Return [X, Y] of the center of cell containing provided text 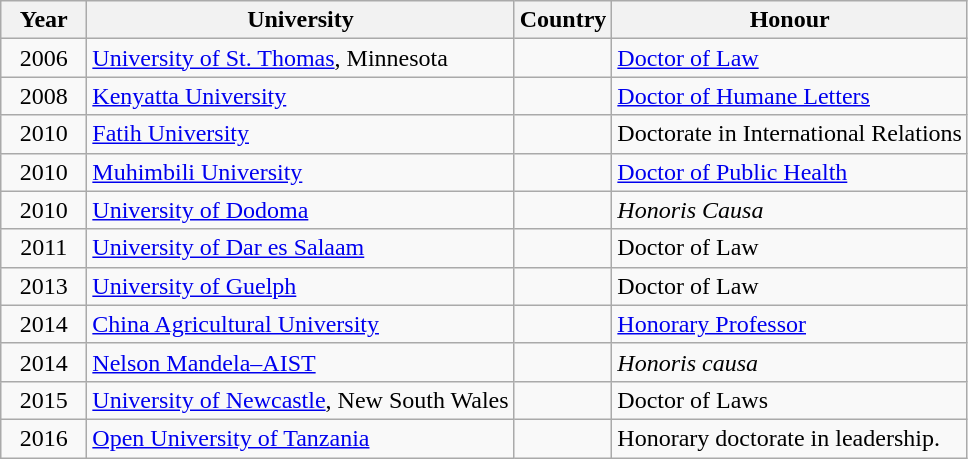
University of Dar es Salaam [300, 248]
Kenyatta University [300, 96]
2008 [44, 96]
Honorary Professor [790, 324]
2013 [44, 286]
University [300, 20]
2006 [44, 58]
Muhimbili University [300, 172]
University of Dodoma [300, 210]
University of Newcastle, New South Wales [300, 400]
Fatih University [300, 134]
Honoris Causa [790, 210]
Doctorate in International Relations [790, 134]
University of Guelph [300, 286]
Open University of Tanzania [300, 438]
Doctor of Humane Letters [790, 96]
Year [44, 20]
Honorary doctorate in leadership. [790, 438]
Honoris causa [790, 362]
Honour [790, 20]
Doctor of Public Health [790, 172]
China Agricultural University [300, 324]
Nelson Mandela–AIST [300, 362]
2016 [44, 438]
University of St. Thomas, Minnesota [300, 58]
Country [563, 20]
Doctor of Laws [790, 400]
2015 [44, 400]
2011 [44, 248]
